Locate the cell with the specified text and output its [X, Y] center coordinate. 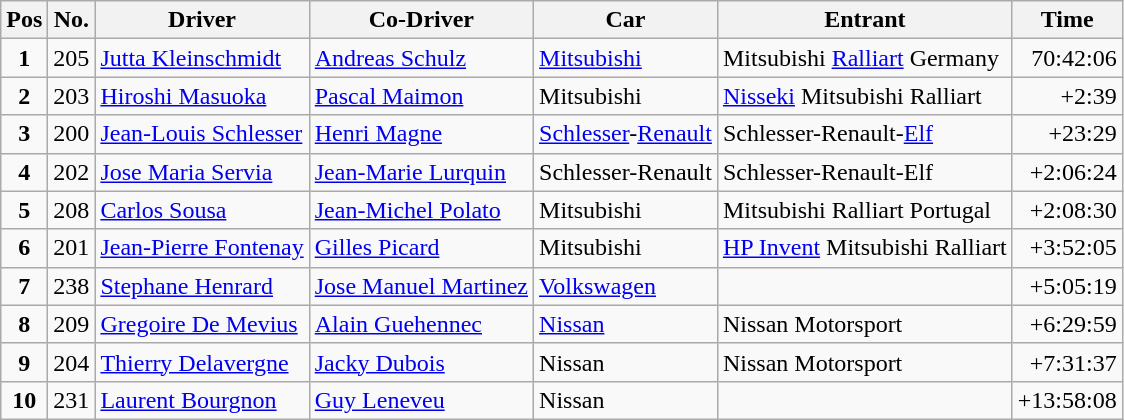
+23:29 [1067, 134]
209 [72, 324]
4 [24, 172]
Mitsubishi Ralliart Germany [864, 58]
8 [24, 324]
Driver [202, 20]
Entrant [864, 20]
+13:58:08 [1067, 400]
200 [72, 134]
Pascal Maimon [421, 96]
Stephane Henrard [202, 286]
Gilles Picard [421, 248]
No. [72, 20]
Gregoire De Mevius [202, 324]
7 [24, 286]
Time [1067, 20]
Nisseki Mitsubishi Ralliart [864, 96]
Thierry Delavergne [202, 362]
231 [72, 400]
6 [24, 248]
Mitsubishi Ralliart Portugal [864, 210]
203 [72, 96]
9 [24, 362]
Volkswagen [626, 286]
Pos [24, 20]
Henri Magne [421, 134]
+5:05:19 [1067, 286]
Jutta Kleinschmidt [202, 58]
238 [72, 286]
205 [72, 58]
Jean-Michel Polato [421, 210]
10 [24, 400]
Andreas Schulz [421, 58]
70:42:06 [1067, 58]
Hiroshi Masuoka [202, 96]
Jacky Dubois [421, 362]
+2:39 [1067, 96]
2 [24, 96]
Alain Guehennec [421, 324]
Car [626, 20]
Jose Maria Servia [202, 172]
+3:52:05 [1067, 248]
202 [72, 172]
+2:06:24 [1067, 172]
Carlos Sousa [202, 210]
+7:31:37 [1067, 362]
+2:08:30 [1067, 210]
Jean-Louis Schlesser [202, 134]
3 [24, 134]
1 [24, 58]
+6:29:59 [1067, 324]
Jean-Pierre Fontenay [202, 248]
Co-Driver [421, 20]
Guy Leneveu [421, 400]
HP Invent Mitsubishi Ralliart [864, 248]
208 [72, 210]
Jean-Marie Lurquin [421, 172]
201 [72, 248]
Jose Manuel Martinez [421, 286]
5 [24, 210]
204 [72, 362]
Laurent Bourgnon [202, 400]
